From the cell containing the given text, extract its center point as (x, y) coordinate. 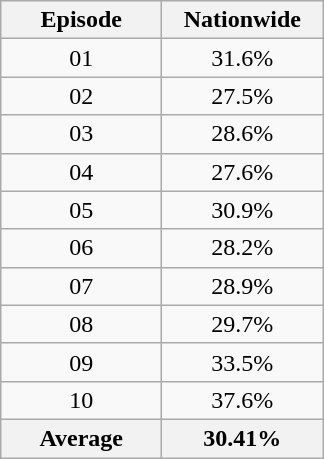
37.6% (242, 400)
04 (82, 172)
02 (82, 96)
29.7% (242, 324)
01 (82, 58)
10 (82, 400)
27.5% (242, 96)
09 (82, 362)
27.6% (242, 172)
06 (82, 248)
30.41% (242, 438)
08 (82, 324)
Episode (82, 20)
28.6% (242, 134)
Average (82, 438)
Nationwide (242, 20)
07 (82, 286)
05 (82, 210)
31.6% (242, 58)
28.9% (242, 286)
30.9% (242, 210)
28.2% (242, 248)
03 (82, 134)
33.5% (242, 362)
